For the text-containing cell, return its midpoint in [x, y] coordinate format. 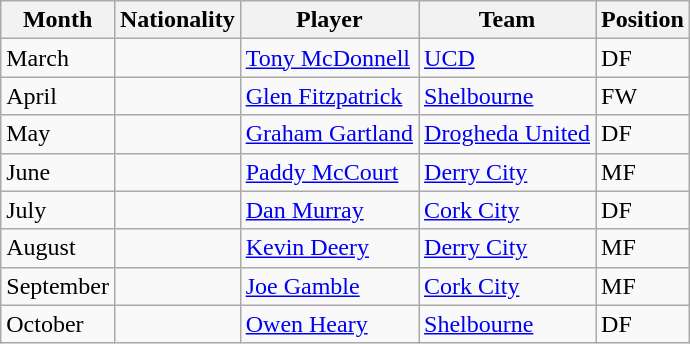
October [58, 324]
August [58, 248]
Month [58, 20]
July [58, 210]
Graham Gartland [329, 134]
March [58, 58]
Player [329, 20]
Glen Fitzpatrick [329, 96]
Drogheda United [508, 134]
Joe Gamble [329, 286]
May [58, 134]
September [58, 286]
Paddy McCourt [329, 172]
FW [643, 96]
Tony McDonnell [329, 58]
Dan Murray [329, 210]
Nationality [177, 20]
Owen Heary [329, 324]
Position [643, 20]
Kevin Deery [329, 248]
UCD [508, 58]
Team [508, 20]
April [58, 96]
June [58, 172]
